Determine the [X, Y] coordinate at the center of the cell enclosing the given text.  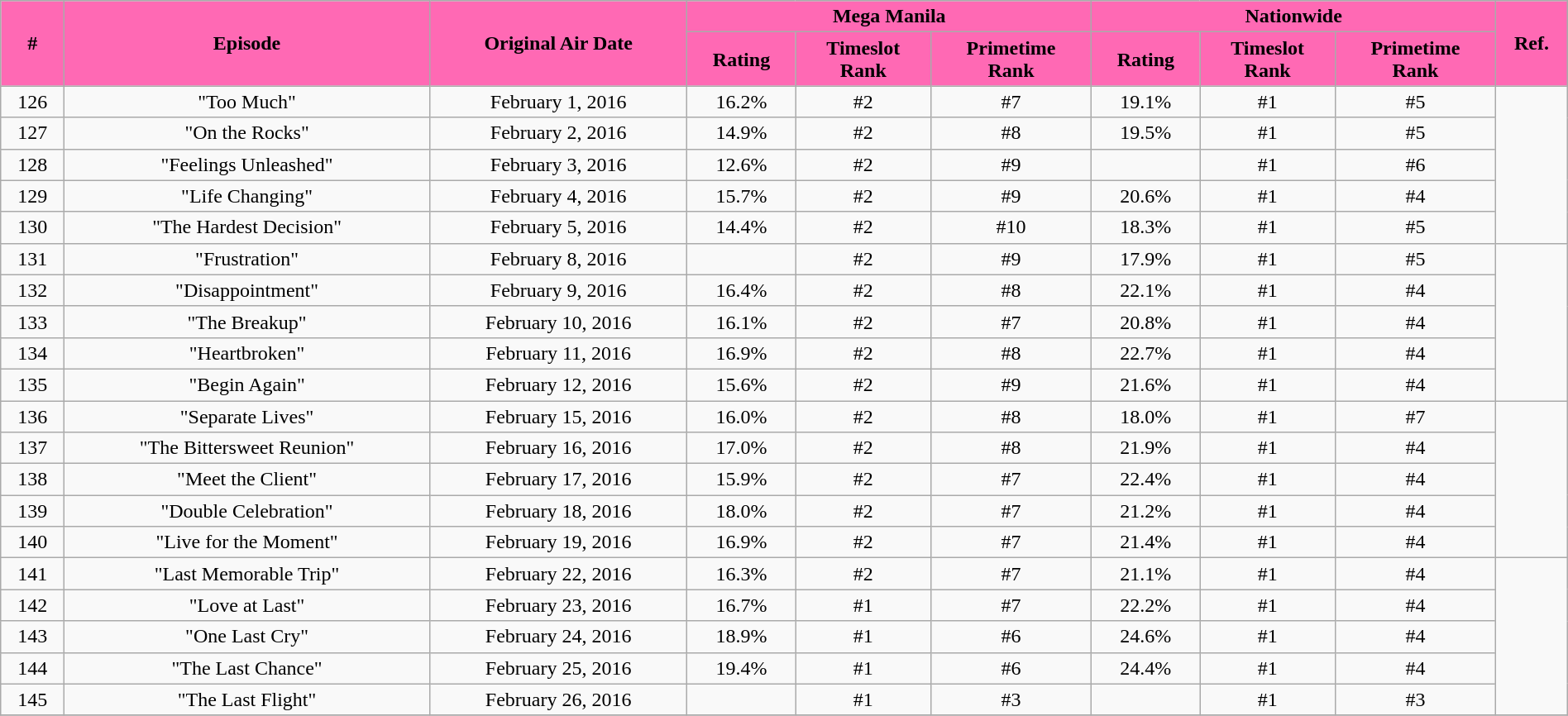
16.3% [741, 574]
February 3, 2016 [559, 165]
129 [33, 196]
February 19, 2016 [559, 542]
"The Hardest Decision" [247, 227]
February 9, 2016 [559, 290]
16.0% [741, 416]
"The Bittersweet Reunion" [247, 448]
February 8, 2016 [559, 259]
132 [33, 290]
131 [33, 259]
137 [33, 448]
"Love at Last" [247, 605]
145 [33, 699]
22.4% [1146, 480]
24.4% [1146, 668]
"Life Changing" [247, 196]
February 2, 2016 [559, 133]
142 [33, 605]
130 [33, 227]
February 12, 2016 [559, 384]
February 25, 2016 [559, 668]
138 [33, 480]
#10 [1011, 227]
February 17, 2016 [559, 480]
140 [33, 542]
17.9% [1146, 259]
22.7% [1146, 353]
15.9% [741, 480]
"Heartbroken" [247, 353]
14.4% [741, 227]
15.6% [741, 384]
14.9% [741, 133]
136 [33, 416]
Nationwide [1293, 17]
21.6% [1146, 384]
16.2% [741, 102]
Mega Manila [890, 17]
"Last Memorable Trip" [247, 574]
February 16, 2016 [559, 448]
19.5% [1146, 133]
"The Last Flight" [247, 699]
February 15, 2016 [559, 416]
141 [33, 574]
22.1% [1146, 290]
126 [33, 102]
February 22, 2016 [559, 574]
20.8% [1146, 322]
"Meet the Client" [247, 480]
"Live for the Moment" [247, 542]
133 [33, 322]
"One Last Cry" [247, 637]
22.2% [1146, 605]
20.6% [1146, 196]
135 [33, 384]
"Feelings Unleashed" [247, 165]
"Frustration" [247, 259]
Ref. [1532, 43]
21.4% [1146, 542]
# [33, 43]
February 5, 2016 [559, 227]
February 24, 2016 [559, 637]
18.9% [741, 637]
"The Breakup" [247, 322]
21.1% [1146, 574]
18.3% [1146, 227]
24.6% [1146, 637]
21.9% [1146, 448]
143 [33, 637]
Episode [247, 43]
"The Last Chance" [247, 668]
139 [33, 511]
19.4% [741, 668]
21.2% [1146, 511]
February 26, 2016 [559, 699]
16.1% [741, 322]
February 11, 2016 [559, 353]
February 4, 2016 [559, 196]
February 23, 2016 [559, 605]
Original Air Date [559, 43]
134 [33, 353]
128 [33, 165]
16.7% [741, 605]
"Begin Again" [247, 384]
19.1% [1146, 102]
February 10, 2016 [559, 322]
144 [33, 668]
"On the Rocks" [247, 133]
16.4% [741, 290]
127 [33, 133]
February 1, 2016 [559, 102]
12.6% [741, 165]
"Separate Lives" [247, 416]
"Too Much" [247, 102]
17.0% [741, 448]
"Disappointment" [247, 290]
February 18, 2016 [559, 511]
"Double Celebration" [247, 511]
15.7% [741, 196]
